Locate the cell with the specified text and output its (x, y) center coordinate. 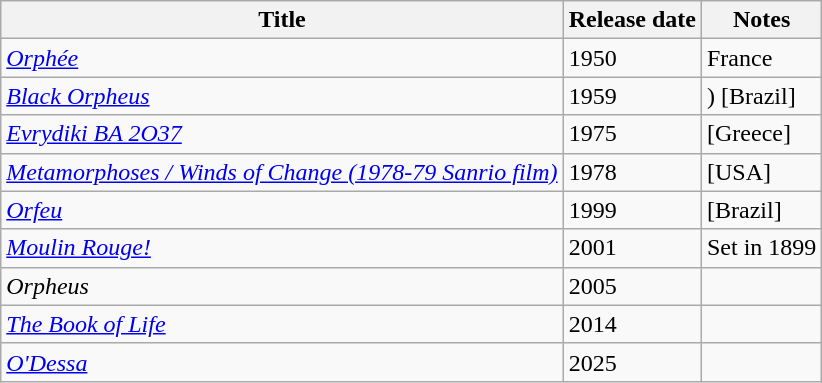
Moulin Rouge! (282, 248)
Release date (632, 20)
2005 (632, 286)
Orphée (282, 58)
Orpheus (282, 286)
France (761, 58)
O'Dessa (282, 362)
Notes (761, 20)
Title (282, 20)
1999 (632, 210)
1959 (632, 96)
1950 (632, 58)
[Brazil] (761, 210)
[USA] (761, 172)
[Greece] (761, 134)
2001 (632, 248)
2014 (632, 324)
Evrydiki BA 2O37 (282, 134)
The Book of Life (282, 324)
1975 (632, 134)
Set in 1899 (761, 248)
Orfeu (282, 210)
1978 (632, 172)
2025 (632, 362)
) [Brazil] (761, 96)
Black Orpheus (282, 96)
Metamorphoses / Winds of Change (1978-79 Sanrio film) (282, 172)
